Pinpoint the cell where the given text exists, returning its [x, y] midpoint coordinate. 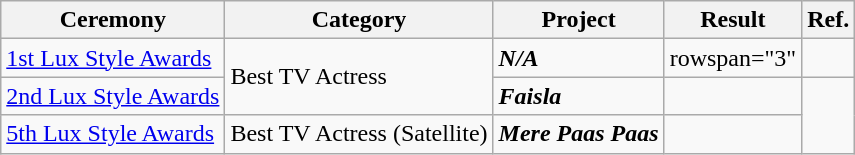
Best TV Actress (Satellite) [359, 134]
Result [733, 20]
Faisla [578, 96]
rowspan="3" [733, 58]
Best TV Actress [359, 77]
Category [359, 20]
Mere Paas Paas [578, 134]
2nd Lux Style Awards [113, 96]
Project [578, 20]
5th Lux Style Awards [113, 134]
Ref. [828, 20]
1st Lux Style Awards [113, 58]
N/A [578, 58]
Ceremony [113, 20]
